Find where the given text appears and provide that cell's center as (X, Y) coordinate. 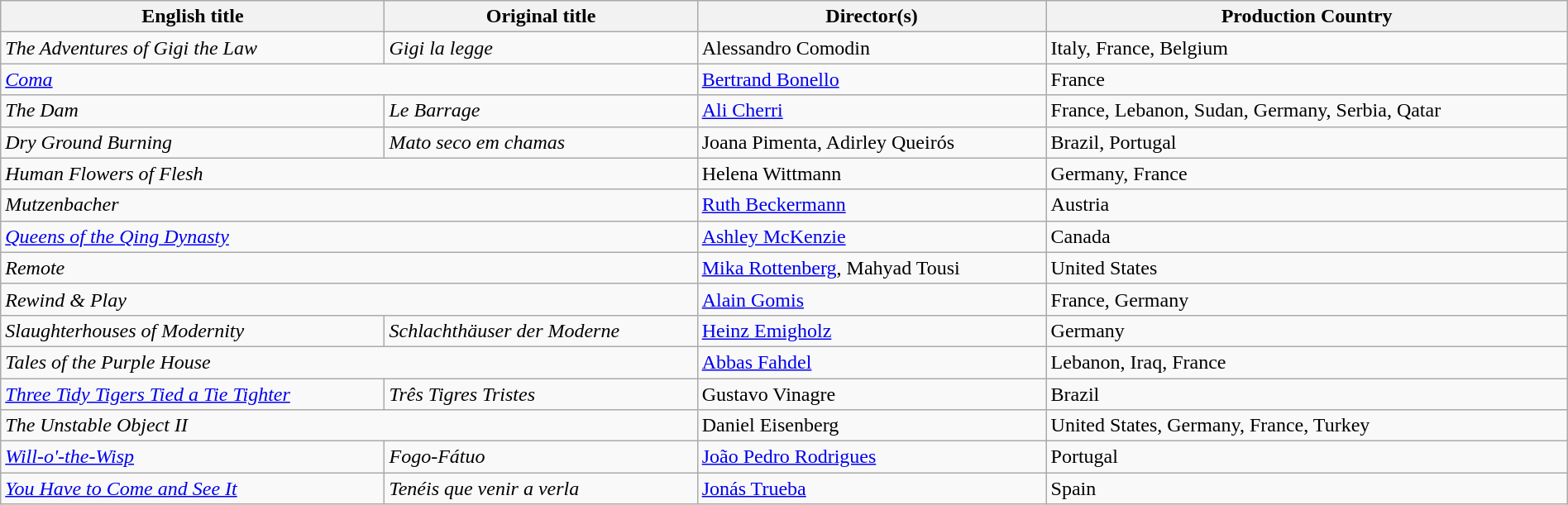
Production Country (1307, 17)
Lebanon, Iraq, France (1307, 362)
Ali Cherri (872, 111)
Bertrand Bonello (872, 79)
Remote (349, 268)
Slaughterhouses of Modernity (193, 331)
Director(s) (872, 17)
Germany, France (1307, 174)
Ruth Beckermann (872, 205)
Rewind & Play (349, 299)
Original title (541, 17)
Fogo-Fátuo (541, 457)
Gustavo Vinagre (872, 394)
Will-o'-the-Wisp (193, 457)
Three Tidy Tigers Tied a Tie Tighter (193, 394)
Canada (1307, 236)
United States, Germany, France, Turkey (1307, 426)
Daniel Eisenberg (872, 426)
Brazil (1307, 394)
Alain Gomis (872, 299)
Germany (1307, 331)
The Adventures of Gigi the Law (193, 48)
Le Barrage (541, 111)
Austria (1307, 205)
Human Flowers of Flesh (349, 174)
United States (1307, 268)
Spain (1307, 488)
France, Germany (1307, 299)
Portugal (1307, 457)
The Dam (193, 111)
English title (193, 17)
Joana Pimenta, Adirley Queirós (872, 142)
Mika Rottenberg, Mahyad Tousi (872, 268)
Gigi la legge (541, 48)
Tenéis que venir a verla (541, 488)
Tales of the Purple House (349, 362)
France (1307, 79)
Mato seco em chamas (541, 142)
You Have to Come and See It (193, 488)
Dry Ground Burning (193, 142)
João Pedro Rodrigues (872, 457)
Heinz Emigholz (872, 331)
France, Lebanon, Sudan, Germany, Serbia, Qatar (1307, 111)
Brazil, Portugal (1307, 142)
Italy, France, Belgium (1307, 48)
Helena Wittmann (872, 174)
Mutzenbacher (349, 205)
Ashley McKenzie (872, 236)
The Unstable Object II (349, 426)
Alessandro Comodin (872, 48)
Três Tigres Tristes (541, 394)
Schlachthäuser der Moderne (541, 331)
Coma (349, 79)
Queens of the Qing Dynasty (349, 236)
Abbas Fahdel (872, 362)
Jonás Trueba (872, 488)
